Determine the [X, Y] coordinate at the center of the cell enclosing the given text.  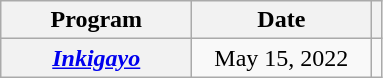
Date [282, 20]
Program [96, 20]
Inkigayo [96, 58]
May 15, 2022 [282, 58]
